Search for the cell housing the specified text and yield its (X, Y) center coordinate. 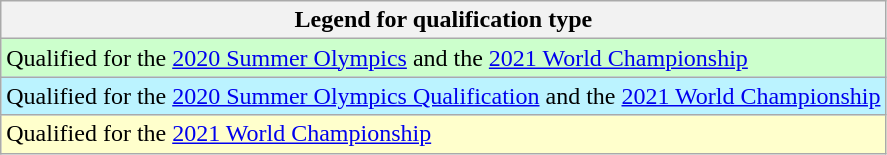
Qualified for the 2021 World Championship (444, 134)
Legend for qualification type (444, 20)
Qualified for the 2020 Summer Olympics Qualification and the 2021 World Championship (444, 96)
Qualified for the 2020 Summer Olympics and the 2021 World Championship (444, 58)
